Output the [X, Y] coordinate of the center of the cell containing the given text.  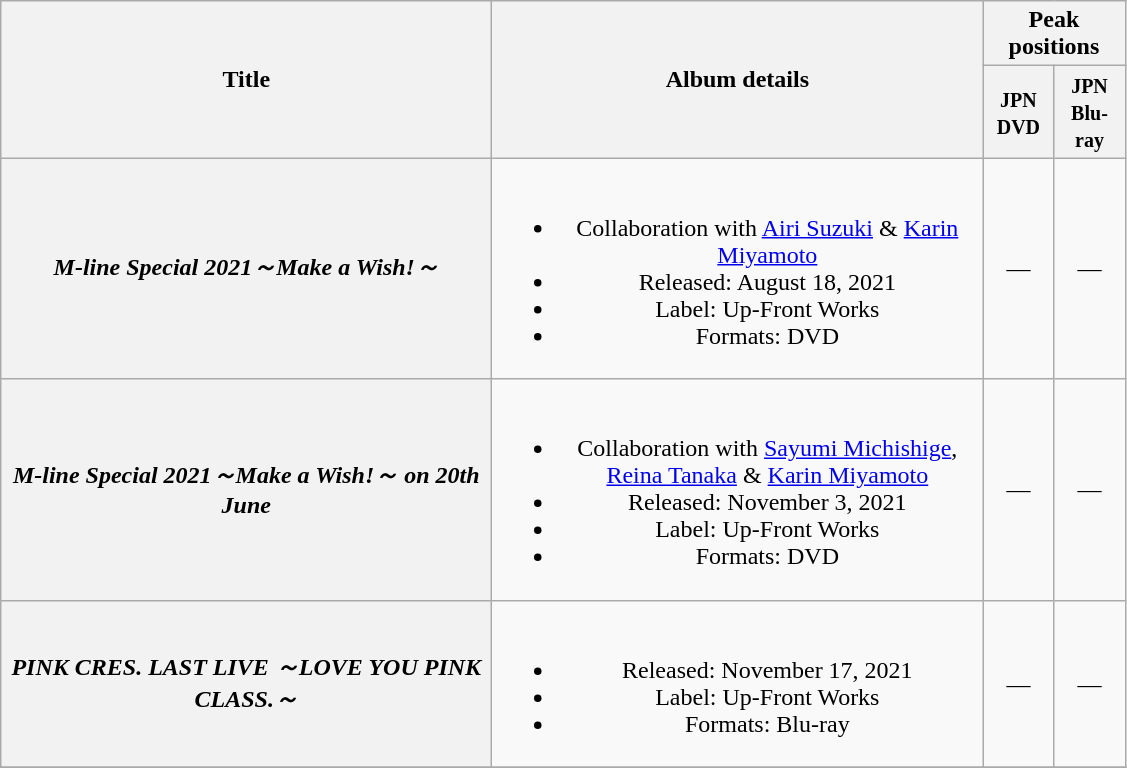
JPN Blu-ray [1090, 112]
Released: November 17, 2021 Label: Up-Front WorksFormats: Blu-ray [738, 684]
Collaboration with Sayumi Michishige, Reina Tanaka & Karin MiyamotoReleased: November 3, 2021 Label: Up-Front WorksFormats: DVD [738, 490]
M-line Special 2021～Make a Wish!～ on 20th June [246, 490]
Title [246, 80]
Peak positions [1054, 34]
Collaboration with Airi Suzuki & Karin MiyamotoReleased: August 18, 2021 Label: Up-Front WorksFormats: DVD [738, 268]
Album details [738, 80]
M-line Special 2021～Make a Wish!～ [246, 268]
JPN DVD [1018, 112]
PINK CRES. LAST LIVE ～LOVE YOU PINK CLASS.～ [246, 684]
